Output the [X, Y] coordinate of the center of the cell containing the given text.  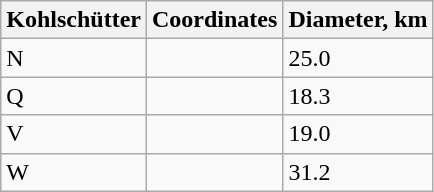
Diameter, km [358, 20]
25.0 [358, 58]
Q [74, 96]
V [74, 134]
Kohlschütter [74, 20]
N [74, 58]
W [74, 172]
18.3 [358, 96]
Coordinates [214, 20]
19.0 [358, 134]
31.2 [358, 172]
